Find where the given text appears and provide that cell's center as (X, Y) coordinate. 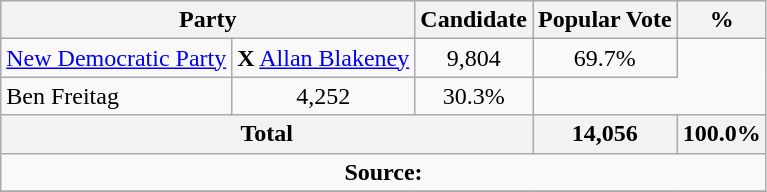
69.7% (606, 58)
Ben Freitag (116, 96)
14,056 (606, 134)
New Democratic Party (116, 58)
9,804 (474, 58)
4,252 (324, 96)
100.0% (722, 134)
30.3% (474, 96)
Source: (384, 172)
X Allan Blakeney (324, 58)
Candidate (474, 20)
% (722, 20)
Party (208, 20)
Total (267, 134)
Popular Vote (606, 20)
